Search for the cell housing the specified text and yield its [X, Y] center coordinate. 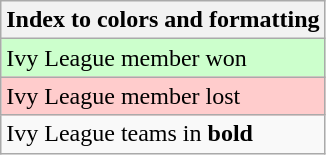
Ivy League member lost [163, 96]
Ivy League member won [163, 58]
Ivy League teams in bold [163, 134]
Index to colors and formatting [163, 20]
